Identify which cell holds the provided text, then report its [X, Y] central coordinate. 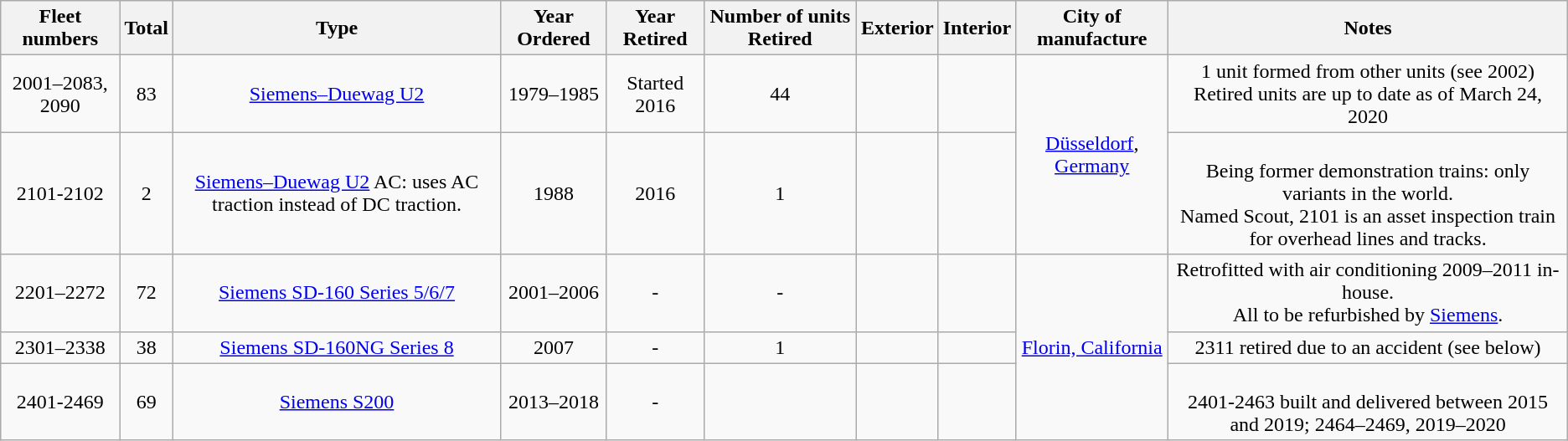
Siemens–Duewag U2 [337, 94]
2016 [655, 193]
38 [147, 347]
Number of units Retired [780, 28]
Retrofitted with air conditioning 2009–2011 in-house.All to be refurbished by Siemens. [1368, 293]
Siemens–Duewag U2 AC: uses AC traction instead of DC traction. [337, 193]
44 [780, 94]
69 [147, 402]
Notes [1368, 28]
Florin, California [1092, 347]
2001–2083, 2090 [60, 94]
Siemens S200 [337, 402]
Siemens SD-160 Series 5/6/7 [337, 293]
2301–2338 [60, 347]
Year Retired [655, 28]
2401-2469 [60, 402]
1988 [554, 193]
2007 [554, 347]
2201–2272 [60, 293]
City of manufacture [1092, 28]
2 [147, 193]
Being former demonstration trains: only variants in the world.Named Scout, 2101 is an asset inspection train for overhead lines and tracks. [1368, 193]
2001–2006 [554, 293]
Interior [977, 28]
2101-2102 [60, 193]
72 [147, 293]
Total [147, 28]
1979–1985 [554, 94]
Type [337, 28]
1 unit formed from other units (see 2002)Retired units are up to date as of March 24, 2020 [1368, 94]
Year Ordered [554, 28]
2013–2018 [554, 402]
2311 retired due to an accident (see below) [1368, 347]
Started 2016 [655, 94]
83 [147, 94]
Exterior [898, 28]
Fleet numbers [60, 28]
Siemens SD-160NG Series 8 [337, 347]
2401-2463 built and delivered between 2015 and 2019; 2464–2469, 2019–2020 [1368, 402]
Düsseldorf, Germany [1092, 155]
